Scan for the cell matching the given text and deliver its (x, y) coordinate at center. 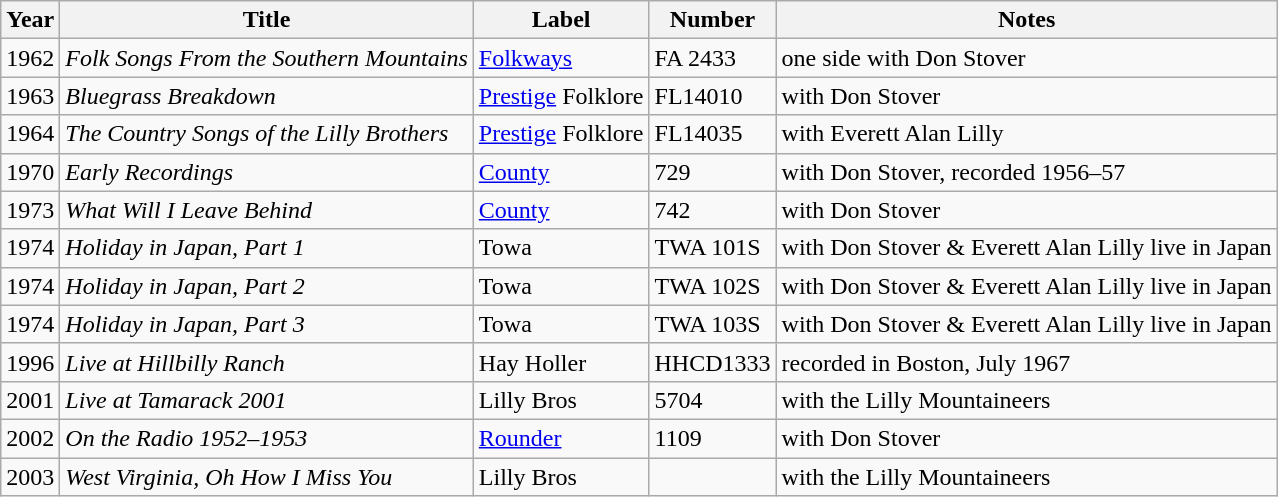
recorded in Boston, July 1967 (1026, 362)
2001 (30, 400)
Title (266, 20)
one side with Don Stover (1026, 58)
Holiday in Japan, Part 3 (266, 324)
1964 (30, 134)
HHCD1333 (712, 362)
TWA 102S (712, 286)
Live at Tamarack 2001 (266, 400)
Folk Songs From the Southern Mountains (266, 58)
Early Recordings (266, 172)
5704 (712, 400)
TWA 103S (712, 324)
TWA 101S (712, 248)
FL14035 (712, 134)
Bluegrass Breakdown (266, 96)
with Everett Alan Lilly (1026, 134)
2003 (30, 477)
Live at Hillbilly Ranch (266, 362)
Notes (1026, 20)
Number (712, 20)
On the Radio 1952–1953 (266, 438)
Folkways (561, 58)
Holiday in Japan, Part 1 (266, 248)
West Virginia, Oh How I Miss You (266, 477)
FL14010 (712, 96)
742 (712, 210)
1962 (30, 58)
2002 (30, 438)
Label (561, 20)
What Will I Leave Behind (266, 210)
729 (712, 172)
Rounder (561, 438)
Year (30, 20)
with Don Stover, recorded 1956–57 (1026, 172)
Hay Holler (561, 362)
1973 (30, 210)
FA 2433 (712, 58)
1996 (30, 362)
1970 (30, 172)
The Country Songs of the Lilly Brothers (266, 134)
1109 (712, 438)
1963 (30, 96)
Holiday in Japan, Part 2 (266, 286)
